For the text-containing cell, return its midpoint in [x, y] coordinate format. 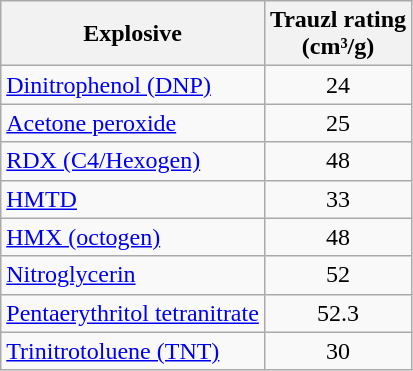
52 [338, 275]
30 [338, 351]
HMX (octogen) [133, 237]
RDX (C4/Hexogen) [133, 161]
52.3 [338, 313]
25 [338, 123]
Nitroglycerin [133, 275]
Acetone peroxide [133, 123]
Dinitrophenol (DNP) [133, 85]
Trinitrotoluene (TNT) [133, 351]
Explosive [133, 34]
33 [338, 199]
Pentaerythritol tetranitrate [133, 313]
HMTD [133, 199]
24 [338, 85]
Trauzl rating(cm³/g) [338, 34]
